Locate the cell with the specified text and output its [x, y] center coordinate. 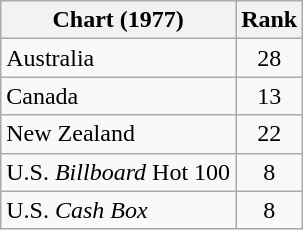
Rank [270, 20]
U.S. Billboard Hot 100 [118, 172]
U.S. Cash Box [118, 210]
Chart (1977) [118, 20]
New Zealand [118, 134]
13 [270, 96]
22 [270, 134]
Australia [118, 58]
28 [270, 58]
Canada [118, 96]
